Detect which cell encompasses the target text, then output its [x, y] center coordinate. 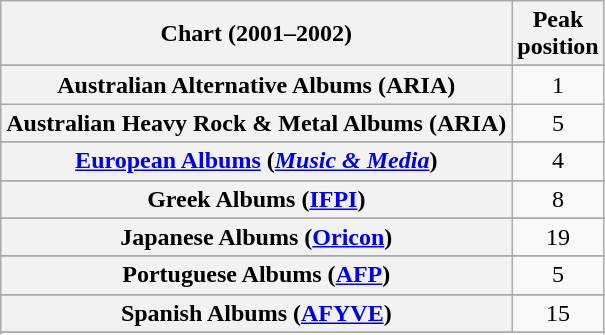
Japanese Albums (Oricon) [256, 237]
European Albums (Music & Media) [256, 161]
8 [558, 199]
Spanish Albums (AFYVE) [256, 313]
19 [558, 237]
Chart (2001–2002) [256, 34]
Australian Alternative Albums (ARIA) [256, 85]
4 [558, 161]
Portuguese Albums (AFP) [256, 275]
1 [558, 85]
15 [558, 313]
Greek Albums (IFPI) [256, 199]
Peakposition [558, 34]
Australian Heavy Rock & Metal Albums (ARIA) [256, 123]
